Extract the (x, y) coordinate from the center of the cell holding the provided text.  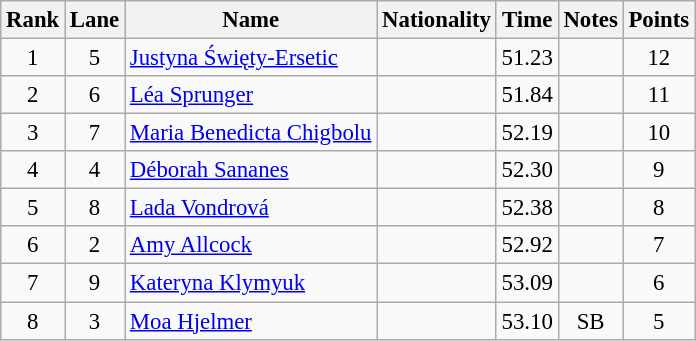
Lane (95, 20)
Déborah Sananes (251, 170)
Nationality (436, 20)
52.92 (527, 245)
SB (590, 321)
Notes (590, 20)
52.19 (527, 133)
Name (251, 20)
10 (658, 133)
Points (658, 20)
11 (658, 95)
Kateryna Klymyuk (251, 283)
Moa Hjelmer (251, 321)
Time (527, 20)
53.09 (527, 283)
52.38 (527, 208)
12 (658, 58)
Lada Vondrová (251, 208)
Maria Benedicta Chigbolu (251, 133)
Léa Sprunger (251, 95)
51.84 (527, 95)
1 (33, 58)
Amy Allcock (251, 245)
Justyna Święty-Ersetic (251, 58)
Rank (33, 20)
51.23 (527, 58)
52.30 (527, 170)
53.10 (527, 321)
